Return (X, Y) of the center of cell containing provided text 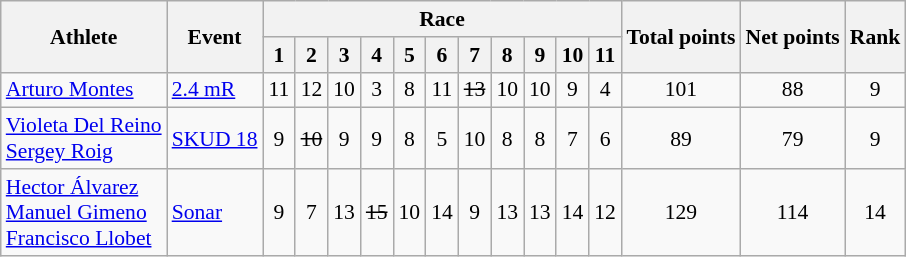
89 (680, 138)
15 (376, 212)
Arturo Montes (84, 90)
Rank (876, 36)
Violeta Del ReinoSergey Roig (84, 138)
Total points (680, 36)
SKUD 18 (215, 138)
2 (312, 55)
129 (680, 212)
Race (442, 19)
Athlete (84, 36)
1 (280, 55)
Net points (793, 36)
Event (215, 36)
88 (793, 90)
Sonar (215, 212)
101 (680, 90)
79 (793, 138)
114 (793, 212)
Hector ÁlvarezManuel GimenoFrancisco Llobet (84, 212)
2.4 mR (215, 90)
